From the cell containing the given text, extract its center point as (X, Y) coordinate. 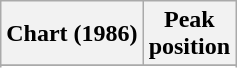
Chart (1986) (72, 34)
Peakposition (189, 34)
